Detect which cell encompasses the target text, then output its [X, Y] center coordinate. 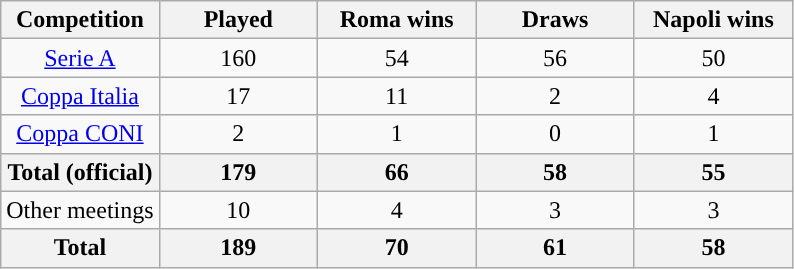
Napoli wins [713, 20]
66 [396, 172]
70 [396, 248]
Coppa Italia [80, 96]
179 [238, 172]
17 [238, 96]
11 [396, 96]
Total (official) [80, 172]
56 [555, 58]
Draws [555, 20]
Roma wins [396, 20]
0 [555, 134]
55 [713, 172]
Competition [80, 20]
160 [238, 58]
Played [238, 20]
Total [80, 248]
Serie A [80, 58]
Other meetings [80, 210]
10 [238, 210]
54 [396, 58]
61 [555, 248]
Coppa CONI [80, 134]
189 [238, 248]
50 [713, 58]
